Capture the cell that displays the provided text and extract its (X, Y) central coordinate. 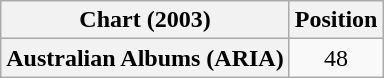
48 (336, 58)
Position (336, 20)
Australian Albums (ARIA) (145, 58)
Chart (2003) (145, 20)
